Provide the [X, Y] coordinate of the cell's center where the given text is located.  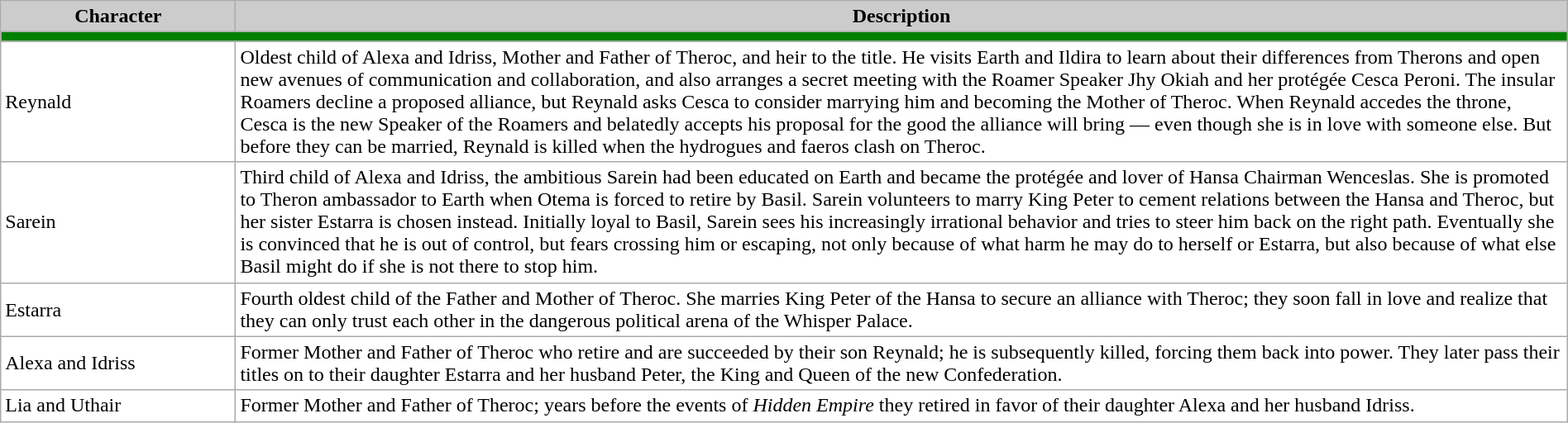
Description [901, 17]
Former Mother and Father of Theroc; years before the events of Hidden Empire they retired in favor of their daughter Alexa and her husband Idriss. [901, 406]
Character [118, 17]
Alexa and Idriss [118, 364]
Lia and Uthair [118, 406]
Estarra [118, 309]
Reynald [118, 102]
Sarein [118, 222]
